Identify which cell holds the provided text, then report its [X, Y] central coordinate. 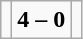
4 – 0 [42, 20]
